Scan for the cell matching the given text and deliver its [x, y] coordinate at center. 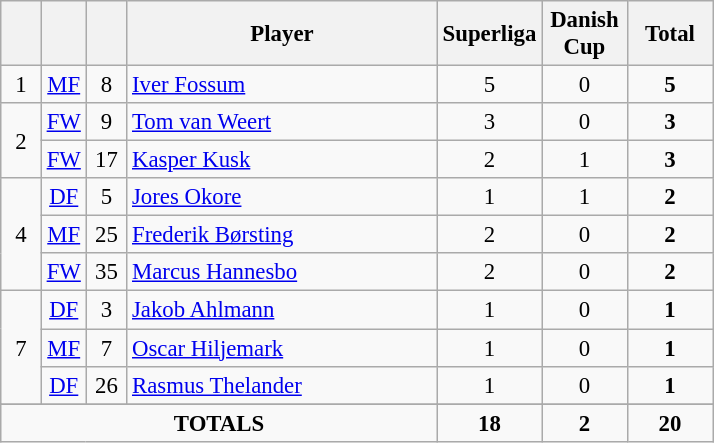
Jores Okore [282, 197]
Tom van Weert [282, 122]
Rasmus Thelander [282, 385]
Superliga [489, 34]
35 [106, 273]
Jakob Ahlmann [282, 310]
Player [282, 34]
18 [489, 423]
Frederik Børsting [282, 235]
Oscar Hiljemark [282, 348]
TOTALS [220, 423]
17 [106, 160]
Kasper Kusk [282, 160]
9 [106, 122]
Marcus Hannesbo [282, 273]
Iver Fossum [282, 85]
Total [670, 34]
26 [106, 385]
4 [22, 234]
20 [670, 423]
25 [106, 235]
8 [106, 85]
Danish Cup [585, 34]
